Extract the [X, Y] coordinate from the center of the cell holding the provided text.  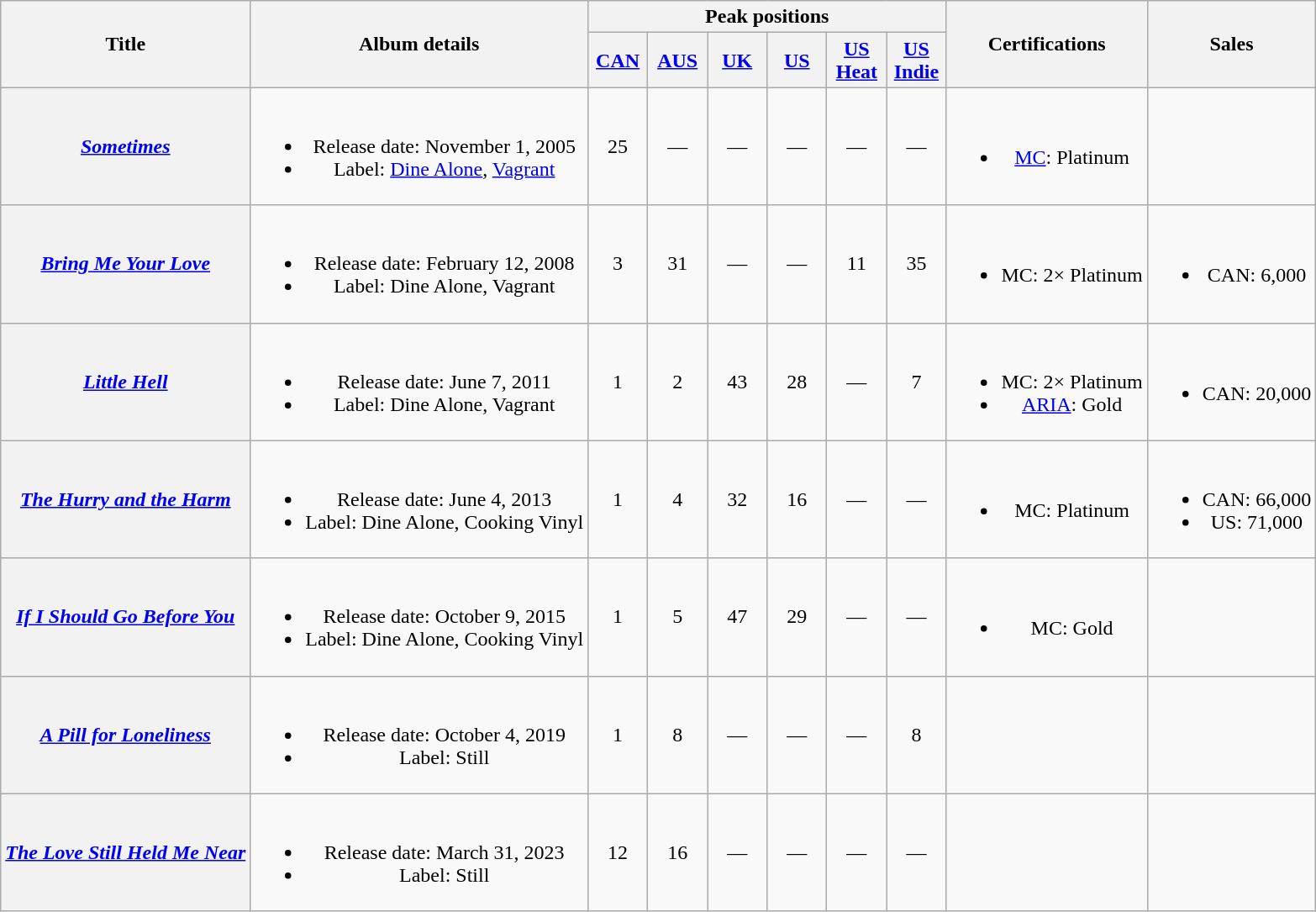
MC: 2× PlatinumARIA: Gold [1047, 382]
Album details [419, 44]
29 [797, 617]
5 [677, 617]
Release date: February 12, 2008Label: Dine Alone, Vagrant [419, 264]
Sometimes [126, 146]
USHeat [857, 61]
28 [797, 382]
If I Should Go Before You [126, 617]
35 [916, 264]
2 [677, 382]
Certifications [1047, 44]
Little Hell [126, 382]
A Pill for Loneliness [126, 735]
Peak positions [767, 17]
25 [619, 146]
43 [738, 382]
Sales [1231, 44]
31 [677, 264]
Release date: March 31, 2023Label: Still [419, 852]
US [797, 61]
Bring Me Your Love [126, 264]
AUS [677, 61]
UK [738, 61]
7 [916, 382]
47 [738, 617]
The Love Still Held Me Near [126, 852]
MC: 2× Platinum [1047, 264]
Release date: October 4, 2019Label: Still [419, 735]
Release date: June 4, 2013Label: Dine Alone, Cooking Vinyl [419, 499]
CAN: 6,000 [1231, 264]
Release date: October 9, 2015Label: Dine Alone, Cooking Vinyl [419, 617]
CAN: 20,000 [1231, 382]
3 [619, 264]
MC: Gold [1047, 617]
11 [857, 264]
Release date: June 7, 2011Label: Dine Alone, Vagrant [419, 382]
CAN: 66,000US: 71,000 [1231, 499]
The Hurry and the Harm [126, 499]
CAN [619, 61]
32 [738, 499]
USIndie [916, 61]
4 [677, 499]
Title [126, 44]
12 [619, 852]
Release date: November 1, 2005Label: Dine Alone, Vagrant [419, 146]
